Search for the cell housing the specified text and yield its (X, Y) center coordinate. 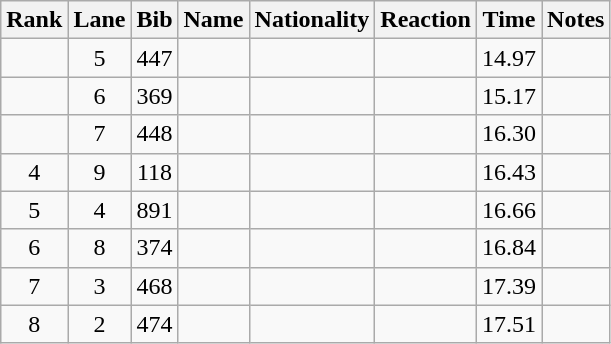
468 (154, 286)
474 (154, 324)
14.97 (510, 58)
9 (100, 172)
374 (154, 248)
Rank (34, 20)
Lane (100, 20)
Time (510, 20)
Name (214, 20)
15.17 (510, 96)
16.66 (510, 210)
447 (154, 58)
118 (154, 172)
17.51 (510, 324)
448 (154, 134)
369 (154, 96)
891 (154, 210)
3 (100, 286)
Bib (154, 20)
Notes (576, 20)
Nationality (312, 20)
17.39 (510, 286)
2 (100, 324)
16.84 (510, 248)
16.30 (510, 134)
16.43 (510, 172)
Reaction (426, 20)
